Return the (X, Y) coordinate for the center point of the cell that contains the specified text.  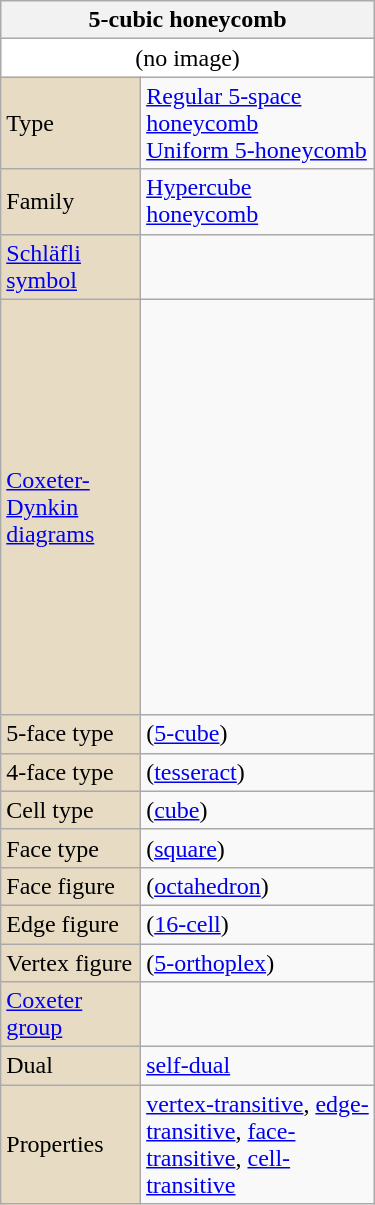
(square) (258, 848)
vertex-transitive, edge-transitive, face-transitive, cell-transitive (258, 1144)
Cell type (71, 810)
(no image) (188, 58)
self-dual (258, 1066)
Face figure (71, 886)
(octahedron) (258, 886)
Vertex figure (71, 963)
Regular 5-space honeycombUniform 5-honeycomb (258, 123)
Type (71, 123)
4-face type (71, 772)
Coxeter group (71, 1014)
Properties (71, 1144)
Face type (71, 848)
Dual (71, 1066)
(16-cell) (258, 924)
Family (71, 202)
Edge figure (71, 924)
(5-orthoplex) (258, 963)
(5-cube) (258, 734)
Hypercube honeycomb (258, 202)
(cube) (258, 810)
(tesseract) (258, 772)
Coxeter-Dynkin diagrams (71, 507)
5-cubic honeycomb (188, 20)
Schläfli symbol (71, 266)
5-face type (71, 734)
